Provide the (x, y) coordinate of the cell's center where the given text is located.  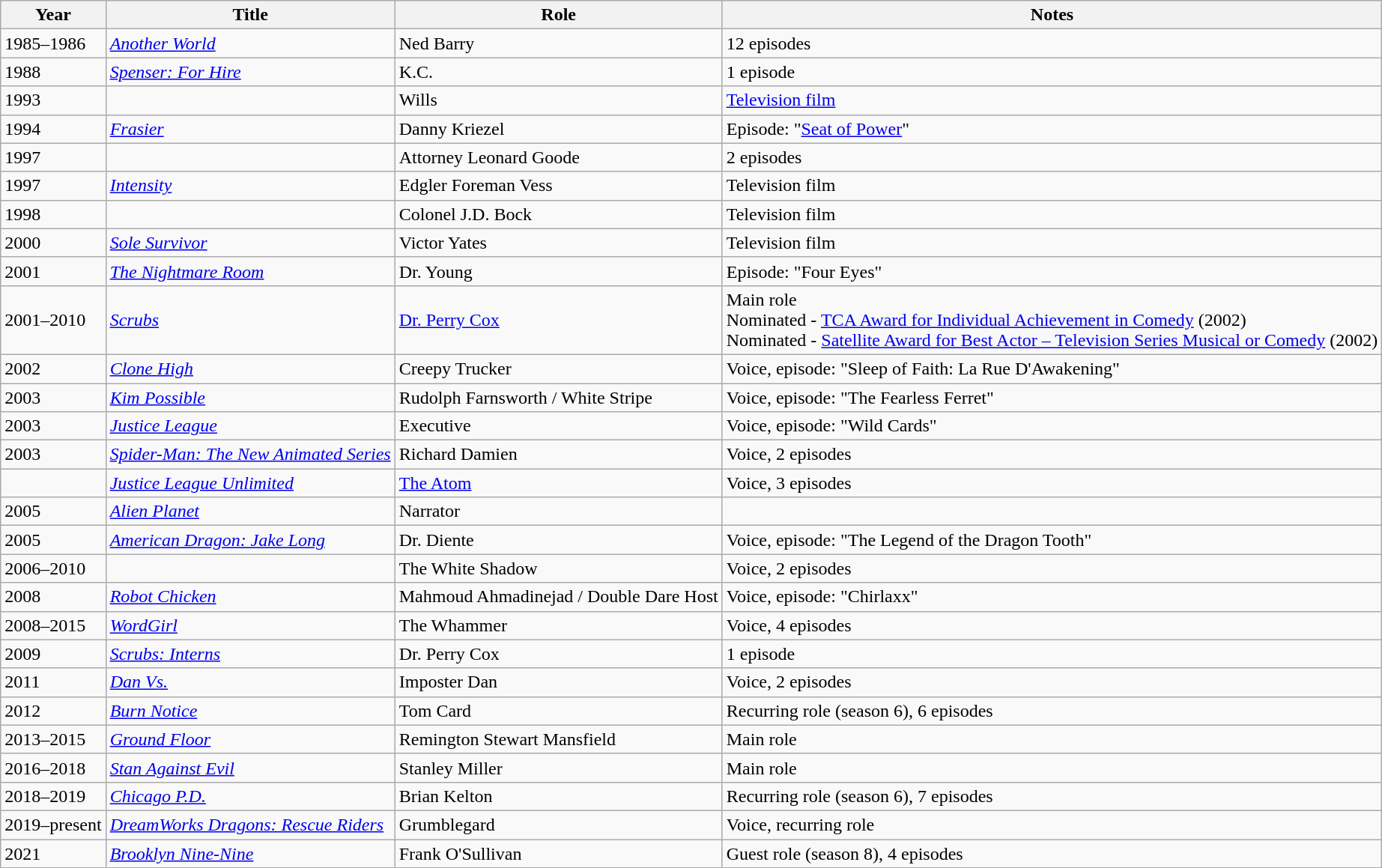
Voice, 4 episodes (1052, 625)
Voice, 3 episodes (1052, 483)
Grumblegard (559, 825)
Chicago P.D. (250, 796)
Spenser: For Hire (250, 72)
Frasier (250, 129)
Voice, episode: "The Legend of the Dragon Tooth" (1052, 540)
Episode: "Seat of Power" (1052, 129)
Justice League (250, 426)
12 episodes (1052, 43)
Voice, recurring role (1052, 825)
2001–2010 (53, 320)
Year (53, 15)
Brian Kelton (559, 796)
Ground Floor (250, 739)
Colonel J.D. Bock (559, 214)
Clone High (250, 368)
Intensity (250, 186)
Kim Possible (250, 398)
The Nightmare Room (250, 271)
Justice League Unlimited (250, 483)
Frank O'Sullivan (559, 853)
DreamWorks Dragons: Rescue Riders (250, 825)
2000 (53, 243)
WordGirl (250, 625)
Voice, episode: "The Fearless Ferret" (1052, 398)
Dr. Diente (559, 540)
2006–2010 (53, 568)
Voice, episode: "Sleep of Faith: La Rue D'Awakening" (1052, 368)
2018–2019 (53, 796)
2 episodes (1052, 157)
Stanley Miller (559, 768)
Alien Planet (250, 512)
Scrubs (250, 320)
2001 (53, 271)
Rudolph Farnsworth / White Stripe (559, 398)
The Atom (559, 483)
Mahmoud Ahmadinejad / Double Dare Host (559, 597)
Imposter Dan (559, 682)
Recurring role (season 6), 6 episodes (1052, 711)
The White Shadow (559, 568)
Edgler Foreman Vess (559, 186)
2019–present (53, 825)
Burn Notice (250, 711)
2013–2015 (53, 739)
Stan Against Evil (250, 768)
Episode: "Four Eyes" (1052, 271)
Danny Kriezel (559, 129)
2008 (53, 597)
Executive (559, 426)
Dr. Young (559, 271)
Dan Vs. (250, 682)
2008–2015 (53, 625)
2011 (53, 682)
1993 (53, 100)
2009 (53, 654)
Wills (559, 100)
Voice, episode: "Wild Cards" (1052, 426)
Tom Card (559, 711)
1998 (53, 214)
1985–1986 (53, 43)
Victor Yates (559, 243)
2012 (53, 711)
2021 (53, 853)
1994 (53, 129)
1988 (53, 72)
American Dragon: Jake Long (250, 540)
Recurring role (season 6), 7 episodes (1052, 796)
Sole Survivor (250, 243)
Another World (250, 43)
Creepy Trucker (559, 368)
Guest role (season 8), 4 episodes (1052, 853)
Title (250, 15)
Role (559, 15)
Robot Chicken (250, 597)
Narrator (559, 512)
Scrubs: Interns (250, 654)
Richard Damien (559, 455)
Ned Barry (559, 43)
2016–2018 (53, 768)
Voice, episode: "Chirlaxx" (1052, 597)
K.C. (559, 72)
Brooklyn Nine-Nine (250, 853)
Remington Stewart Mansfield (559, 739)
The Whammer (559, 625)
Notes (1052, 15)
Attorney Leonard Goode (559, 157)
2002 (53, 368)
Spider-Man: The New Animated Series (250, 455)
